Detect which cell encompasses the target text, then output its (X, Y) center coordinate. 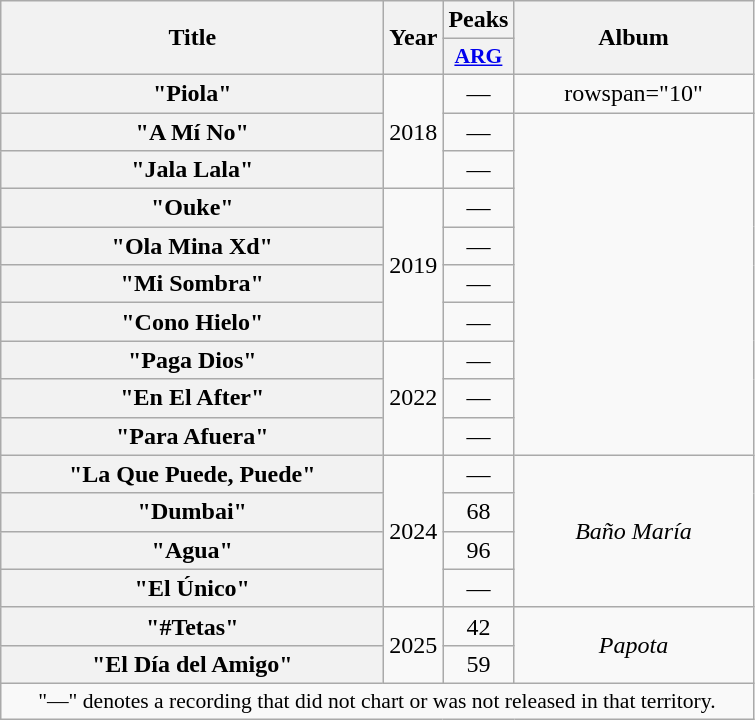
"La Que Puede, Puede" (192, 474)
2024 (414, 531)
rowspan="10" (634, 93)
"En El After" (192, 398)
2019 (414, 265)
"Paga Dios" (192, 360)
"A Mí No" (192, 131)
Year (414, 38)
"Dumbai" (192, 512)
Peaks (478, 20)
Baño María (634, 531)
96 (478, 550)
"—" denotes a recording that did not chart or was not released in that territory. (377, 701)
"Cono Hielo" (192, 322)
"Ola Mina Xd" (192, 246)
Title (192, 38)
Album (634, 38)
"Agua" (192, 550)
"Ouke" (192, 208)
"Jala Lala" (192, 170)
42 (478, 626)
68 (478, 512)
2018 (414, 131)
"El Único" (192, 588)
"Para Afuera" (192, 436)
59 (478, 664)
ARG (478, 57)
Papota (634, 645)
2022 (414, 398)
"#Tetas" (192, 626)
"Mi Sombra" (192, 284)
2025 (414, 645)
"Piola" (192, 93)
"El Día del Amigo" (192, 664)
